Return the [x, y] coordinate for the center point of the cell that contains the specified text.  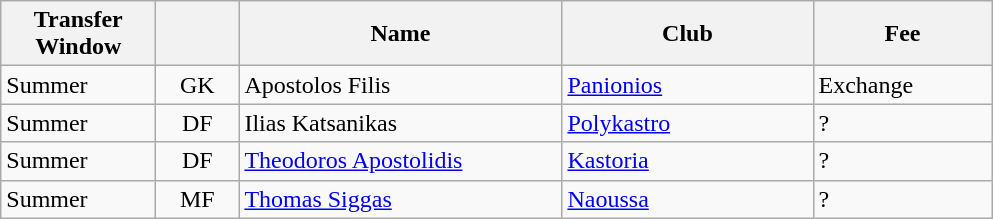
Apostolos Filis [400, 85]
Transfer Window [78, 34]
Club [688, 34]
Panionios [688, 85]
Polykastro [688, 123]
Ilias Katsanikas [400, 123]
Thomas Siggas [400, 199]
Naoussa [688, 199]
Exchange [902, 85]
Name [400, 34]
Theodoros Apostolidis [400, 161]
Fee [902, 34]
GK [198, 85]
MF [198, 199]
Kastoria [688, 161]
